Identify which cell holds the provided text, then report its [X, Y] central coordinate. 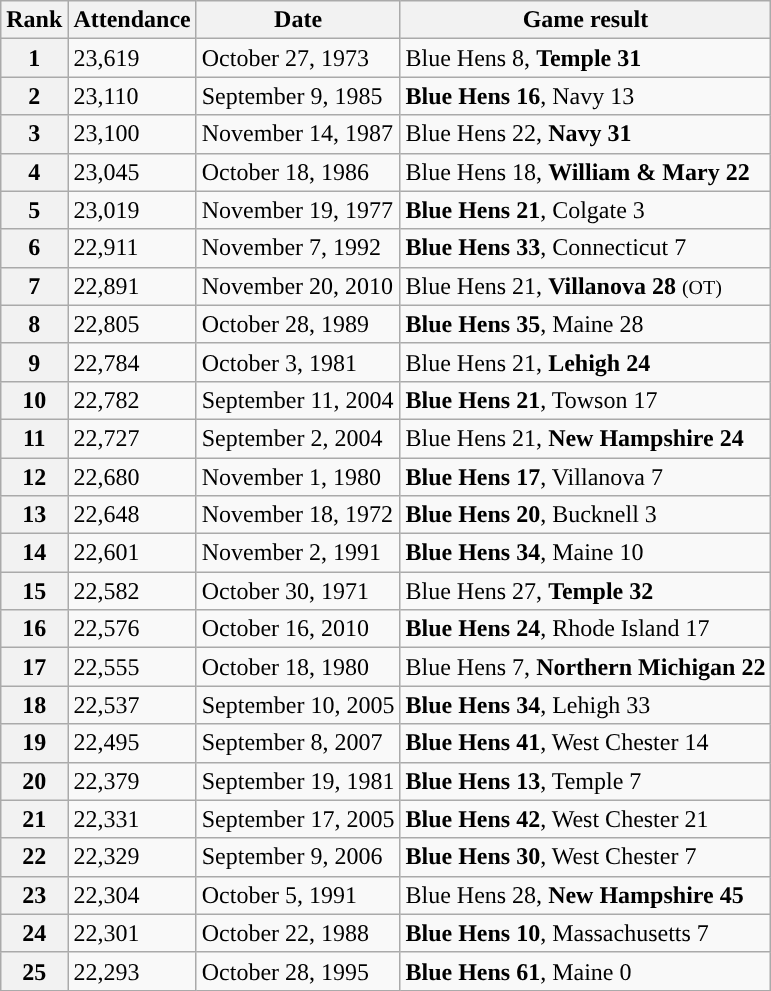
19 [34, 743]
Blue Hens 35, Maine 28 [586, 324]
10 [34, 400]
Blue Hens 21, Colgate 3 [586, 210]
22,301 [132, 933]
September 9, 1985 [298, 96]
21 [34, 819]
13 [34, 515]
Blue Hens 8, Temple 31 [586, 58]
Game result [586, 20]
22,648 [132, 515]
October 28, 1989 [298, 324]
October 28, 1995 [298, 971]
25 [34, 971]
22,293 [132, 971]
Blue Hens 13, Temple 7 [586, 781]
22,782 [132, 400]
4 [34, 172]
Blue Hens 20, Bucknell 3 [586, 515]
Blue Hens 16, Navy 13 [586, 96]
23,019 [132, 210]
Blue Hens 33, Connecticut 7 [586, 248]
September 17, 2005 [298, 819]
22,304 [132, 895]
23,110 [132, 96]
October 27, 1973 [298, 58]
October 5, 1991 [298, 895]
15 [34, 591]
September 2, 2004 [298, 438]
Blue Hens 34, Lehigh 33 [586, 705]
22,495 [132, 743]
2 [34, 96]
Blue Hens 42, West Chester 21 [586, 819]
September 8, 2007 [298, 743]
22 [34, 857]
Blue Hens 21, Towson 17 [586, 400]
22,784 [132, 362]
23,100 [132, 134]
September 19, 1981 [298, 781]
3 [34, 134]
5 [34, 210]
September 9, 2006 [298, 857]
Blue Hens 21, Lehigh 24 [586, 362]
12 [34, 477]
22,555 [132, 667]
24 [34, 933]
October 16, 2010 [298, 629]
17 [34, 667]
Blue Hens 30, West Chester 7 [586, 857]
Blue Hens 17, Villanova 7 [586, 477]
Date [298, 20]
14 [34, 553]
September 10, 2005 [298, 705]
Blue Hens 24, Rhode Island 17 [586, 629]
23,045 [132, 172]
October 18, 1980 [298, 667]
October 3, 1981 [298, 362]
Blue Hens 34, Maine 10 [586, 553]
11 [34, 438]
November 20, 2010 [298, 286]
16 [34, 629]
22,329 [132, 857]
Blue Hens 18, William & Mary 22 [586, 172]
November 7, 1992 [298, 248]
8 [34, 324]
22,331 [132, 819]
October 18, 1986 [298, 172]
November 14, 1987 [298, 134]
November 19, 1977 [298, 210]
Blue Hens 10, Massachusetts 7 [586, 933]
22,911 [132, 248]
November 18, 1972 [298, 515]
22,805 [132, 324]
22,576 [132, 629]
22,891 [132, 286]
7 [34, 286]
1 [34, 58]
Blue Hens 21, Villanova 28 (OT) [586, 286]
Blue Hens 21, New Hampshire 24 [586, 438]
September 11, 2004 [298, 400]
November 1, 1980 [298, 477]
6 [34, 248]
November 2, 1991 [298, 553]
Blue Hens 41, West Chester 14 [586, 743]
22,582 [132, 591]
Blue Hens 7, Northern Michigan 22 [586, 667]
18 [34, 705]
Blue Hens 61, Maine 0 [586, 971]
22,680 [132, 477]
October 30, 1971 [298, 591]
20 [34, 781]
22,379 [132, 781]
October 22, 1988 [298, 933]
Blue Hens 22, Navy 31 [586, 134]
9 [34, 362]
Rank [34, 20]
Blue Hens 27, Temple 32 [586, 591]
23,619 [132, 58]
22,601 [132, 553]
22,727 [132, 438]
22,537 [132, 705]
Blue Hens 28, New Hampshire 45 [586, 895]
23 [34, 895]
Attendance [132, 20]
